Extract the [x, y] coordinate from the center of the cell holding the provided text.  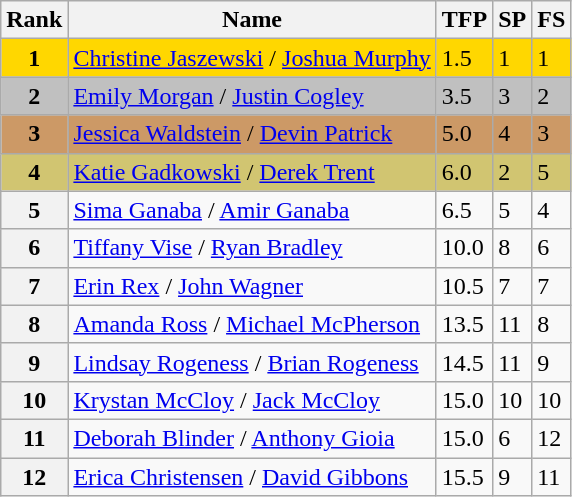
10.5 [464, 286]
Name [252, 20]
Lindsay Rogeness / Brian Rogeness [252, 362]
5.0 [464, 134]
Erin Rex / John Wagner [252, 286]
FS [552, 20]
15.5 [464, 477]
Christine Jaszewski / Joshua Murphy [252, 58]
10.0 [464, 248]
6.5 [464, 210]
13.5 [464, 324]
Krystan McCloy / Jack McCloy [252, 400]
Tiffany Vise / Ryan Bradley [252, 248]
Sima Ganaba / Amir Ganaba [252, 210]
6.0 [464, 172]
14.5 [464, 362]
1.5 [464, 58]
Rank [34, 20]
Erica Christensen / David Gibbons [252, 477]
TFP [464, 20]
SP [512, 20]
Deborah Blinder / Anthony Gioia [252, 438]
Katie Gadkowski / Derek Trent [252, 172]
Emily Morgan / Justin Cogley [252, 96]
3.5 [464, 96]
Amanda Ross / Michael McPherson [252, 324]
Jessica Waldstein / Devin Patrick [252, 134]
